Locate the cell with the specified text and output its (x, y) center coordinate. 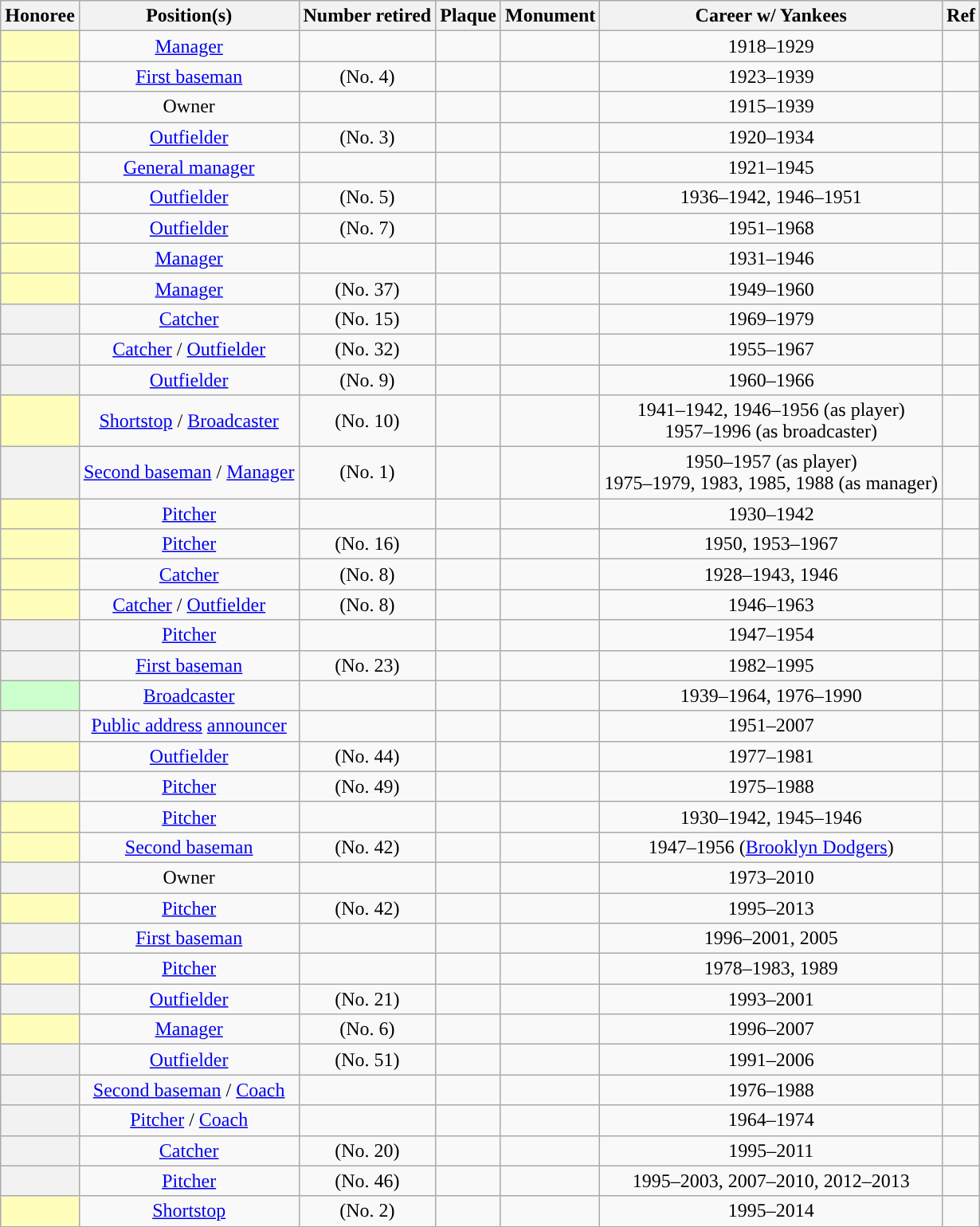
1996–2007 (771, 1029)
Second baseman / Coach (189, 1090)
Shortstop / Broadcaster (189, 421)
1915–1939 (771, 107)
(No. 2) (367, 1211)
(No. 23) (367, 665)
1969–1979 (771, 319)
(No. 7) (367, 228)
Second baseman (189, 847)
(No. 5) (367, 198)
1973–2010 (771, 877)
1946–1963 (771, 605)
(No. 32) (367, 349)
1993–2001 (771, 999)
(No. 6) (367, 1029)
Career w/ Yankees (771, 16)
(No. 20) (367, 1151)
1995–2013 (771, 908)
1978–1983, 1989 (771, 969)
(No. 37) (367, 288)
(No. 51) (367, 1060)
(No. 1) (367, 473)
Pitcher / Coach (189, 1120)
(No. 4) (367, 76)
1976–1988 (771, 1090)
1996–2001, 2005 (771, 939)
1977–1981 (771, 756)
1955–1967 (771, 349)
General manager (189, 167)
Plaque (468, 16)
1921–1945 (771, 167)
Number retired (367, 16)
(No. 21) (367, 999)
Broadcaster (189, 696)
(No. 16) (367, 544)
(No. 15) (367, 319)
Monument (550, 16)
1991–2006 (771, 1060)
Shortstop (189, 1211)
1947–1956 (Brooklyn Dodgers) (771, 847)
1939–1964, 1976–1990 (771, 696)
1960–1966 (771, 380)
1918–1929 (771, 46)
1936–1942, 1946–1951 (771, 198)
1964–1974 (771, 1120)
1931–1946 (771, 258)
1950–1957 (as player)1975–1979, 1983, 1985, 1988 (as manager) (771, 473)
1947–1954 (771, 635)
1930–1942, 1945–1946 (771, 817)
1928–1943, 1946 (771, 574)
(No. 10) (367, 421)
1982–1995 (771, 665)
(No. 44) (367, 756)
1930–1942 (771, 514)
Second baseman / Manager (189, 473)
1951–1968 (771, 228)
Honoree (40, 16)
Public address announcer (189, 726)
1941–1942, 1946–1956 (as player)1957–1996 (as broadcaster) (771, 421)
1949–1960 (771, 288)
1975–1988 (771, 786)
1950, 1953–1967 (771, 544)
Position(s) (189, 16)
1951–2007 (771, 726)
1995–2011 (771, 1151)
(No. 49) (367, 786)
(No. 9) (367, 380)
1995–2014 (771, 1211)
Ref (961, 16)
1995–2003, 2007–2010, 2012–2013 (771, 1181)
(No. 46) (367, 1181)
(No. 3) (367, 137)
1920–1934 (771, 137)
1923–1939 (771, 76)
